Provide the (x, y) coordinate of the cell's center where the given text is located.  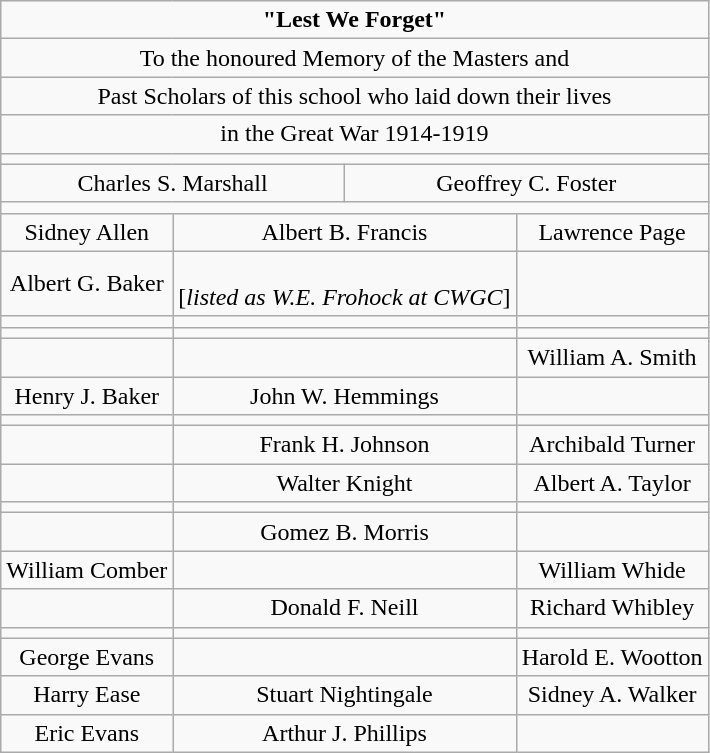
To the honoured Memory of the Masters and (354, 58)
Sidney Allen (87, 232)
Donald F. Neill (344, 608)
Richard Whibley (612, 608)
Harry Ease (87, 695)
Henry J. Baker (87, 395)
Charles S. Marshall (173, 183)
Walter Knight (344, 483)
Eric Evans (87, 733)
William A. Smith (612, 357)
Past Scholars of this school who laid down their lives (354, 96)
"Lest We Forget" (354, 20)
Arthur J. Phillips (344, 733)
Albert A. Taylor (612, 483)
in the Great War 1914-1919 (354, 134)
Albert G. Baker (87, 284)
Geoffrey C. Foster (526, 183)
Lawrence Page (612, 232)
Archibald Turner (612, 445)
Albert B. Francis (344, 232)
George Evans (87, 657)
Stuart Nightingale (344, 695)
[listed as W.E. Frohock at CWGC] (344, 284)
Frank H. Johnson (344, 445)
John W. Hemmings (344, 395)
William Whide (612, 570)
Sidney A. Walker (612, 695)
Harold E. Wootton (612, 657)
William Comber (87, 570)
Gomez B. Morris (344, 532)
